Scan for the cell matching the given text and deliver its [X, Y] coordinate at center. 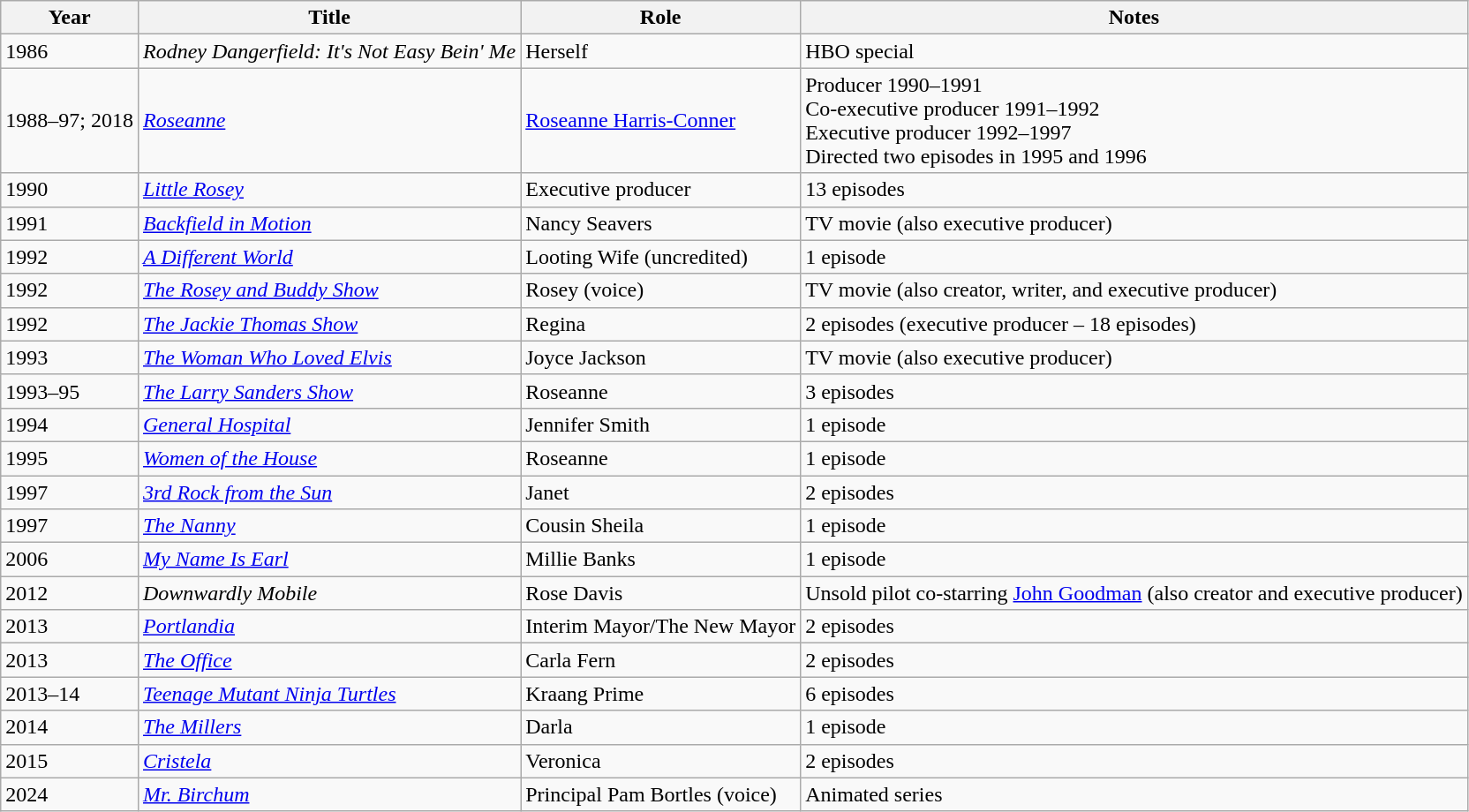
The Jackie Thomas Show [328, 324]
13 episodes [1134, 190]
3rd Rock from the Sun [328, 492]
1995 [70, 458]
1994 [70, 425]
Portlandia [328, 627]
Cristela [328, 761]
The Woman Who Loved Elvis [328, 357]
2006 [70, 560]
2024 [70, 794]
Unsold pilot co-starring John Goodman (also creator and executive producer) [1134, 593]
Interim Mayor/The New Mayor [660, 627]
2013–14 [70, 694]
1991 [70, 223]
Veronica [660, 761]
Janet [660, 492]
Executive producer [660, 190]
2012 [70, 593]
The Millers [328, 727]
My Name Is Earl [328, 560]
The Office [328, 660]
TV movie (also creator, writer, and executive producer) [1134, 290]
General Hospital [328, 425]
Kraang Prime [660, 694]
Rosey (voice) [660, 290]
HBO special [1134, 51]
6 episodes [1134, 694]
1993 [70, 357]
2014 [70, 727]
Roseanne Harris-Conner [660, 120]
The Nanny [328, 526]
Rodney Dangerfield: It's Not Easy Bein' Me [328, 51]
Herself [660, 51]
A Different World [328, 257]
Carla Fern [660, 660]
Darla [660, 727]
Downwardly Mobile [328, 593]
Mr. Birchum [328, 794]
Animated series [1134, 794]
Producer 1990–1991Co-executive producer 1991–1992Executive producer 1992–1997Directed two episodes in 1995 and 1996 [1134, 120]
Year [70, 18]
Millie Banks [660, 560]
Looting Wife (uncredited) [660, 257]
Teenage Mutant Ninja Turtles [328, 694]
1993–95 [70, 391]
Backfield in Motion [328, 223]
2 episodes (executive producer – 18 episodes) [1134, 324]
2015 [70, 761]
Little Rosey [328, 190]
Nancy Seavers [660, 223]
The Larry Sanders Show [328, 391]
Notes [1134, 18]
Title [328, 18]
Rose Davis [660, 593]
3 episodes [1134, 391]
Jennifer Smith [660, 425]
Cousin Sheila [660, 526]
Regina [660, 324]
1986 [70, 51]
1990 [70, 190]
The Rosey and Buddy Show [328, 290]
Role [660, 18]
1988–97; 2018 [70, 120]
Joyce Jackson [660, 357]
Women of the House [328, 458]
Principal Pam Bortles (voice) [660, 794]
